Detect which cell encompasses the target text, then output its (x, y) center coordinate. 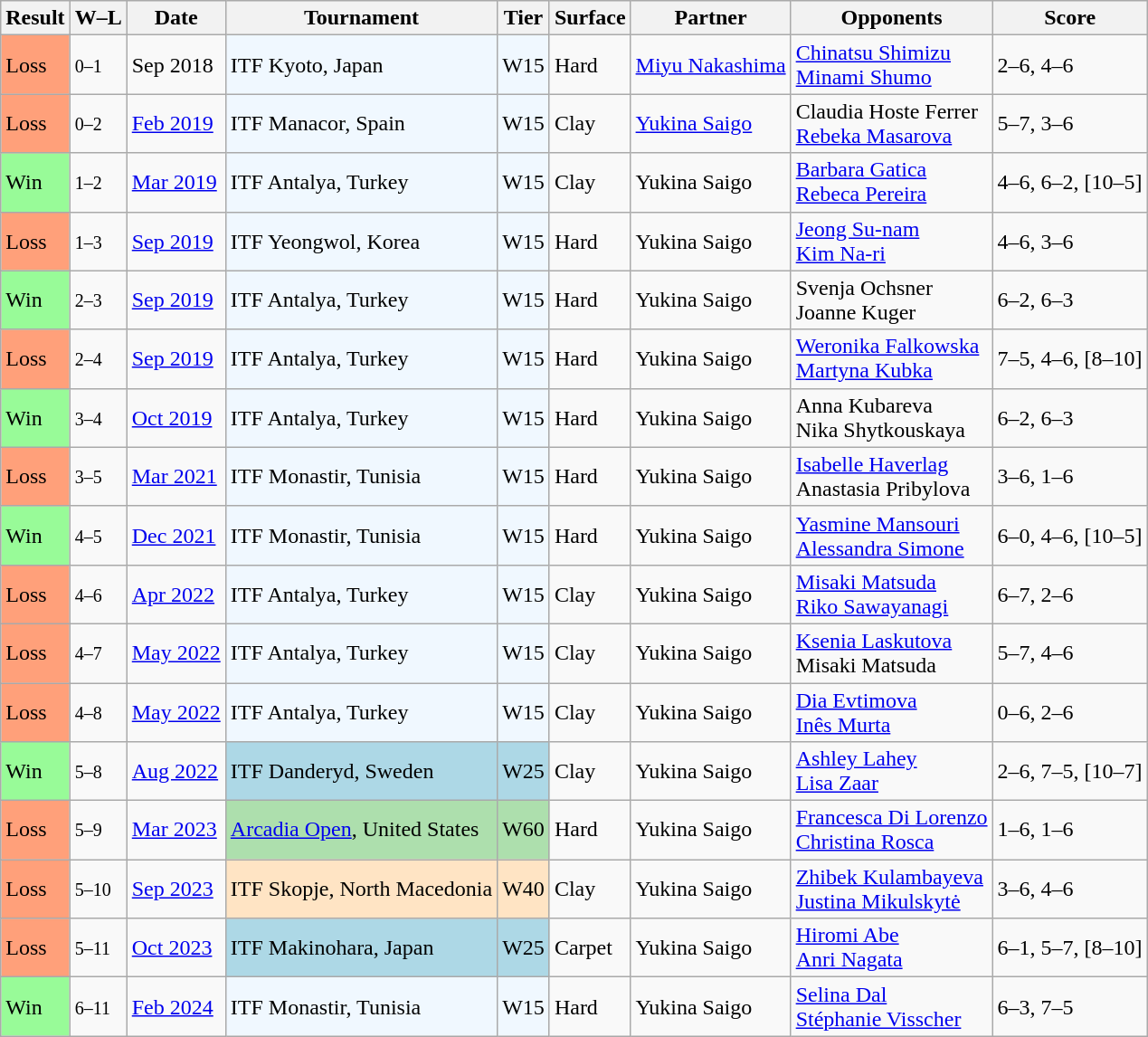
5–7, 3–6 (1069, 123)
4–6, 6–2, [10–5] (1069, 183)
Feb 2019 (176, 123)
Zhibek Kulambayeva Justina Mikulskytė (892, 889)
W–L (98, 18)
Ashley Lahey Lisa Zaar (892, 771)
Dec 2021 (176, 536)
0–1 (98, 65)
ITF Manacor, Spain (361, 123)
2–6, 7–5, [10–7] (1069, 771)
5–7, 4–6 (1069, 653)
Ksenia Laskutova Misaki Matsuda (892, 653)
Anna Kubareva Nika Shytkouskaya (892, 418)
1–6, 1–6 (1069, 831)
Tournament (361, 18)
Weronika Falkowska Martyna Kubka (892, 358)
Miyu Nakashima (711, 65)
5–10 (98, 889)
4–6, 3–6 (1069, 241)
Carpet (590, 948)
Oct 2023 (176, 948)
6–0, 4–6, [10–5] (1069, 536)
ITF Yeongwol, Korea (361, 241)
ITF Danderyd, Sweden (361, 771)
4–8 (98, 711)
ITF Kyoto, Japan (361, 65)
Apr 2022 (176, 594)
Misaki Matsuda Riko Sawayanagi (892, 594)
Arcadia Open, United States (361, 831)
Svenja Ochsner Joanne Kuger (892, 300)
Tier (524, 18)
Surface (590, 18)
Jeong Su-nam Kim Na-ri (892, 241)
Mar 2023 (176, 831)
Claudia Hoste Ferrer Rebeka Masarova (892, 123)
0–2 (98, 123)
4–6 (98, 594)
Mar 2019 (176, 183)
2–4 (98, 358)
3–4 (98, 418)
Opponents (892, 18)
Oct 2019 (176, 418)
6–11 (98, 1006)
1–3 (98, 241)
0–6, 2–6 (1069, 711)
W60 (524, 831)
Mar 2021 (176, 476)
Dia Evtimova Inês Murta (892, 711)
6–1, 5–7, [8–10] (1069, 948)
6–3, 7–5 (1069, 1006)
4–5 (98, 536)
ITF Makinohara, Japan (361, 948)
ITF Skopje, North Macedonia (361, 889)
Selina Dal Stéphanie Visscher (892, 1006)
Hiromi Abe Anri Nagata (892, 948)
5–9 (98, 831)
3–6, 4–6 (1069, 889)
W40 (524, 889)
3–5 (98, 476)
5–8 (98, 771)
Sep 2018 (176, 65)
Feb 2024 (176, 1006)
Date (176, 18)
Chinatsu Shimizu Minami Shumo (892, 65)
Francesca Di Lorenzo Christina Rosca (892, 831)
Isabelle Haverlag Anastasia Pribylova (892, 476)
7–5, 4–6, [8–10] (1069, 358)
1–2 (98, 183)
4–7 (98, 653)
Aug 2022 (176, 771)
Sep 2023 (176, 889)
2–3 (98, 300)
6–7, 2–6 (1069, 594)
Result (35, 18)
Score (1069, 18)
2–6, 4–6 (1069, 65)
3–6, 1–6 (1069, 476)
Barbara Gatica Rebeca Pereira (892, 183)
Partner (711, 18)
Yasmine Mansouri Alessandra Simone (892, 536)
5–11 (98, 948)
